Locate the cell with the specified text and output its [x, y] center coordinate. 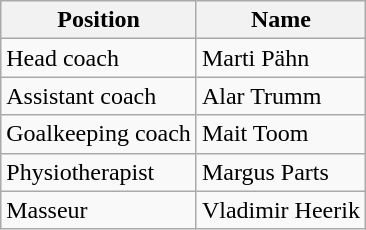
Physiotherapist [99, 172]
Vladimir Heerik [280, 210]
Head coach [99, 58]
Masseur [99, 210]
Marti Pähn [280, 58]
Alar Trumm [280, 96]
Position [99, 20]
Name [280, 20]
Mait Toom [280, 134]
Goalkeeping coach [99, 134]
Assistant coach [99, 96]
Margus Parts [280, 172]
